Return [X, Y] of the center of cell containing provided text 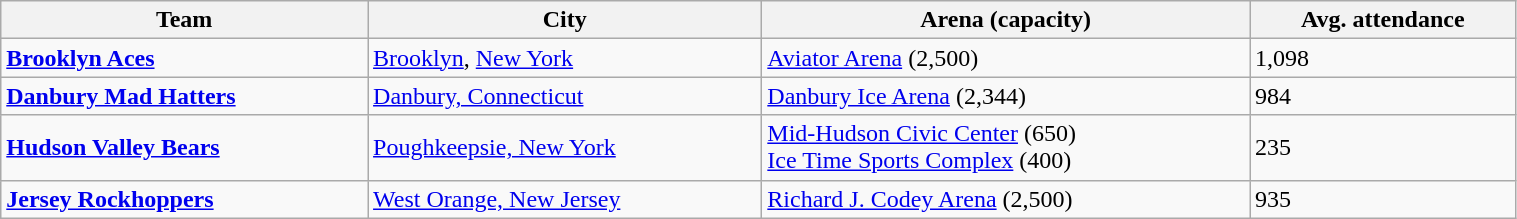
Jersey Rockhoppers [184, 199]
Hudson Valley Bears [184, 148]
Danbury Ice Arena (2,344) [1006, 96]
City [565, 20]
935 [1383, 199]
Danbury, Connecticut [565, 96]
1,098 [1383, 58]
Richard J. Codey Arena (2,500) [1006, 199]
Avg. attendance [1383, 20]
Mid-Hudson Civic Center (650) Ice Time Sports Complex (400) [1006, 148]
235 [1383, 148]
Poughkeepsie, New York [565, 148]
984 [1383, 96]
Brooklyn Aces [184, 58]
West Orange, New Jersey [565, 199]
Brooklyn, New York [565, 58]
Danbury Mad Hatters [184, 96]
Arena (capacity) [1006, 20]
Aviator Arena (2,500) [1006, 58]
Team [184, 20]
